Determine the (X, Y) coordinate at the center of the cell enclosing the given text.  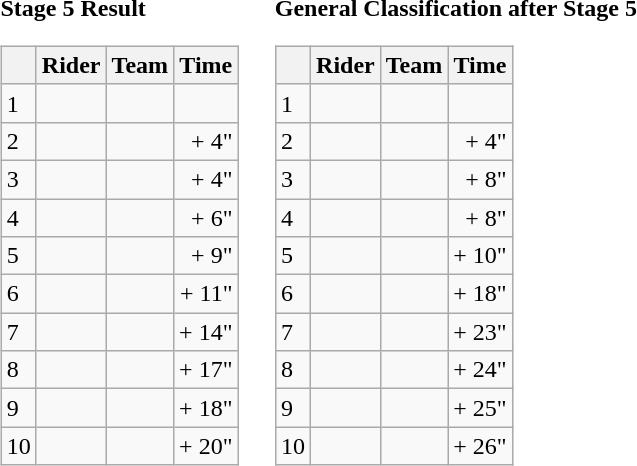
+ 20" (206, 446)
+ 9" (206, 256)
+ 6" (206, 217)
+ 11" (206, 294)
+ 23" (480, 332)
+ 25" (480, 408)
+ 24" (480, 370)
+ 17" (206, 370)
+ 26" (480, 446)
+ 14" (206, 332)
+ 10" (480, 256)
